Scan for the cell matching the given text and deliver its [x, y] coordinate at center. 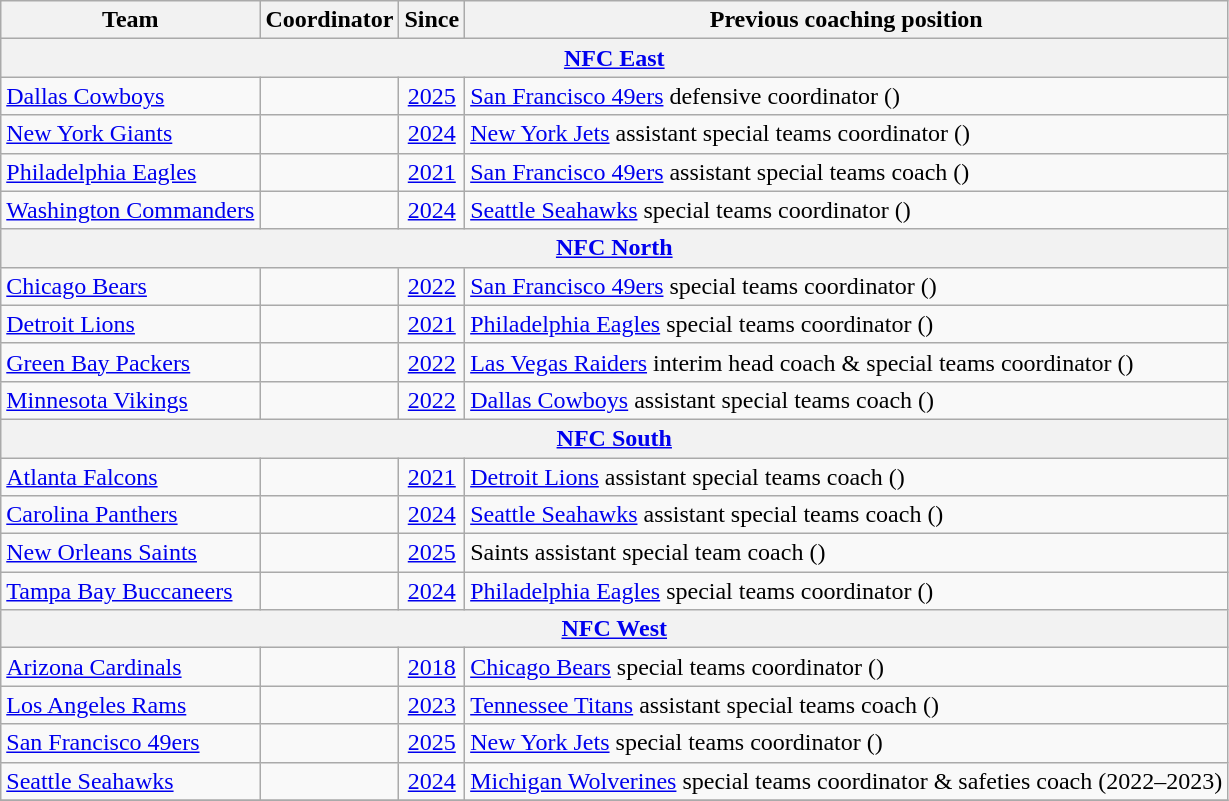
NFC North [614, 248]
Los Angeles Rams [130, 705]
Arizona Cardinals [130, 667]
Green Bay Packers [130, 362]
NFC East [614, 58]
Since [432, 20]
New York Jets assistant special teams coordinator () [846, 134]
Team [130, 20]
Saints assistant special team coach () [846, 553]
Detroit Lions assistant special teams coach () [846, 477]
Minnesota Vikings [130, 400]
Philadelphia Eagles [130, 172]
Washington Commanders [130, 210]
New York Giants [130, 134]
2018 [432, 667]
Seattle Seahawks special teams coordinator () [846, 210]
Chicago Bears [130, 286]
San Francisco 49ers defensive coordinator () [846, 96]
San Francisco 49ers special teams coordinator () [846, 286]
San Francisco 49ers assistant special teams coach () [846, 172]
New Orleans Saints [130, 553]
Coordinator [330, 20]
Atlanta Falcons [130, 477]
2023 [432, 705]
Tennessee Titans assistant special teams coach () [846, 705]
NFC West [614, 629]
Detroit Lions [130, 324]
Las Vegas Raiders interim head coach & special teams coordinator () [846, 362]
Michigan Wolverines special teams coordinator & safeties coach (2022–2023) [846, 781]
San Francisco 49ers [130, 743]
New York Jets special teams coordinator () [846, 743]
Dallas Cowboys [130, 96]
Carolina Panthers [130, 515]
Previous coaching position [846, 20]
Seattle Seahawks [130, 781]
Tampa Bay Buccaneers [130, 591]
Chicago Bears special teams coordinator () [846, 667]
NFC South [614, 438]
Dallas Cowboys assistant special teams coach () [846, 400]
Seattle Seahawks assistant special teams coach () [846, 515]
